Scan for the cell matching the given text and deliver its (x, y) coordinate at center. 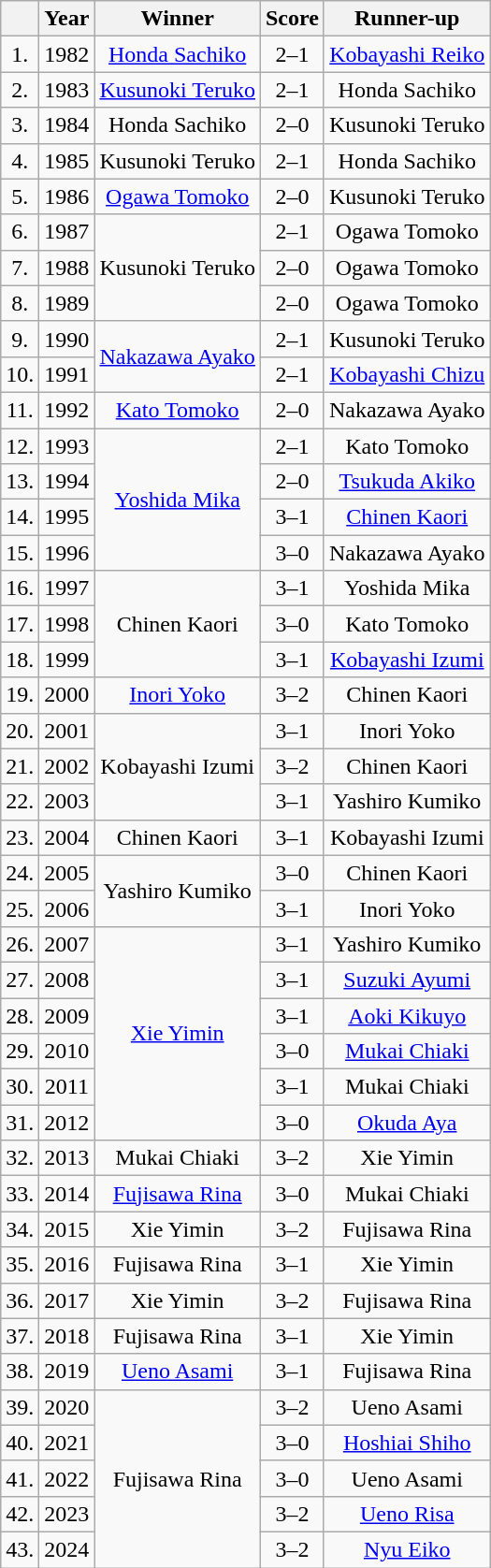
9. (21, 339)
1999 (67, 660)
2023 (67, 1514)
18. (21, 660)
36. (21, 1300)
2012 (67, 1123)
2002 (67, 766)
6. (21, 232)
2009 (67, 1015)
Nyu Eiko (407, 1549)
17. (21, 624)
2019 (67, 1372)
1990 (67, 339)
15. (21, 553)
1996 (67, 553)
Year (67, 19)
Tsukuda Akiko (407, 482)
14. (21, 517)
2021 (67, 1443)
2014 (67, 1194)
1982 (67, 54)
20. (21, 731)
13. (21, 482)
1987 (67, 232)
2016 (67, 1265)
1994 (67, 482)
19. (21, 695)
30. (21, 1087)
8. (21, 303)
2024 (67, 1549)
Okuda Aya (407, 1123)
11. (21, 410)
1983 (67, 90)
27. (21, 980)
31. (21, 1123)
Suzuki Ayumi (407, 980)
Runner-up (407, 19)
1985 (67, 161)
2007 (67, 944)
Hoshiai Shiho (407, 1443)
39. (21, 1407)
2018 (67, 1336)
28. (21, 1015)
43. (21, 1549)
1991 (67, 374)
2020 (67, 1407)
Score (292, 19)
3. (21, 125)
2011 (67, 1087)
25. (21, 908)
24. (21, 873)
Kobayashi Reiko (407, 54)
2013 (67, 1158)
41. (21, 1478)
1992 (67, 410)
1997 (67, 588)
2001 (67, 731)
2010 (67, 1052)
38. (21, 1372)
10. (21, 374)
Ueno Risa (407, 1514)
40. (21, 1443)
2015 (67, 1229)
2008 (67, 980)
42. (21, 1514)
33. (21, 1194)
4. (21, 161)
1989 (67, 303)
1984 (67, 125)
1995 (67, 517)
2017 (67, 1300)
1993 (67, 446)
34. (21, 1229)
2004 (67, 837)
2005 (67, 873)
16. (21, 588)
26. (21, 944)
Kobayashi Chizu (407, 374)
2000 (67, 695)
2. (21, 90)
32. (21, 1158)
1988 (67, 268)
22. (21, 802)
35. (21, 1265)
23. (21, 837)
1. (21, 54)
1986 (67, 196)
2006 (67, 908)
7. (21, 268)
21. (21, 766)
Aoki Kikuyo (407, 1015)
Winner (178, 19)
1998 (67, 624)
29. (21, 1052)
12. (21, 446)
2003 (67, 802)
5. (21, 196)
2022 (67, 1478)
37. (21, 1336)
